Detect which cell encompasses the target text, then output its [X, Y] center coordinate. 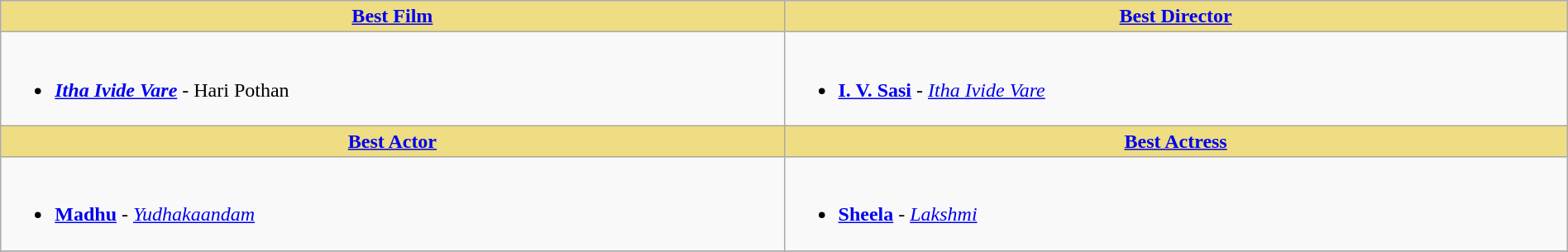
Best Actress [1176, 141]
Itha Ivide Vare - Hari Pothan [392, 79]
Best Actor [392, 141]
Madhu - Yudhakaandam [392, 203]
Best Film [392, 17]
I. V. Sasi - Itha Ivide Vare [1176, 79]
Best Director [1176, 17]
Sheela - Lakshmi [1176, 203]
